Determine the (x, y) coordinate at the center of the cell enclosing the given text.  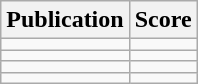
Publication (65, 20)
Score (163, 20)
